Pinpoint the cell where the given text exists, returning its (X, Y) midpoint coordinate. 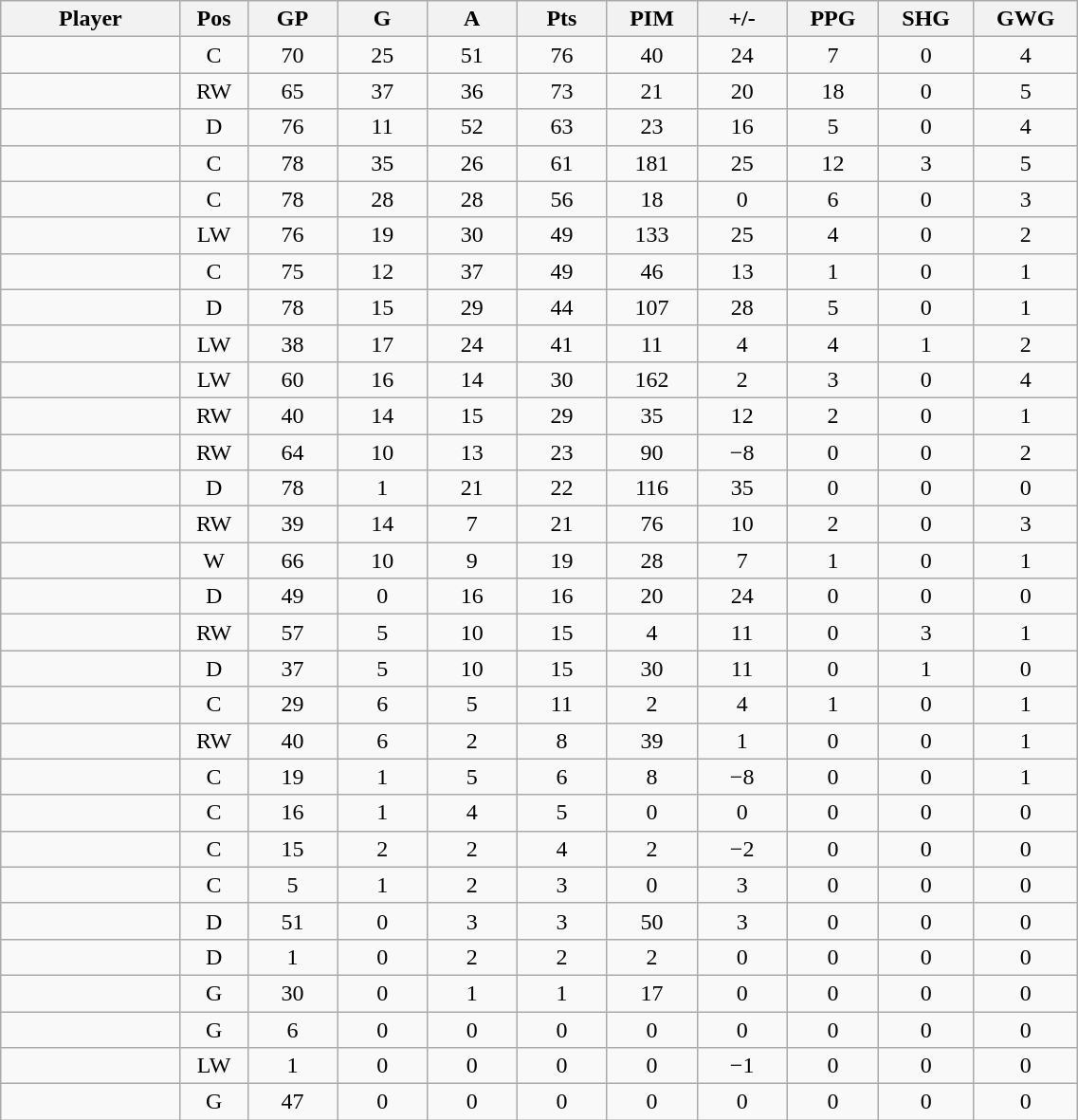
GWG (1025, 19)
90 (652, 452)
GP (292, 19)
63 (561, 127)
36 (472, 91)
56 (561, 199)
44 (561, 307)
66 (292, 560)
60 (292, 379)
75 (292, 271)
61 (561, 163)
Player (91, 19)
57 (292, 633)
PPG (832, 19)
133 (652, 235)
Pos (214, 19)
PIM (652, 19)
9 (472, 560)
107 (652, 307)
64 (292, 452)
46 (652, 271)
SHG (926, 19)
52 (472, 127)
W (214, 560)
A (472, 19)
22 (561, 488)
38 (292, 343)
181 (652, 163)
−2 (741, 849)
−1 (741, 1066)
70 (292, 55)
26 (472, 163)
162 (652, 379)
50 (652, 921)
73 (561, 91)
116 (652, 488)
65 (292, 91)
Pts (561, 19)
+/- (741, 19)
41 (561, 343)
47 (292, 1102)
